Pinpoint the cell where the given text exists, returning its [x, y] midpoint coordinate. 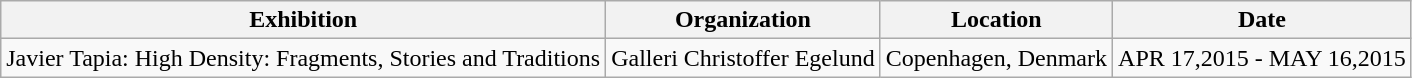
Exhibition [304, 20]
Galleri Christoffer Egelund [744, 58]
Javier Tapia: High Density: Fragments, Stories and Traditions [304, 58]
Copenhagen, Denmark [996, 58]
Organization [744, 20]
APR 17,2015 - MAY 16,2015 [1262, 58]
Location [996, 20]
Date [1262, 20]
